Determine the (X, Y) coordinate at the center of the cell enclosing the given text.  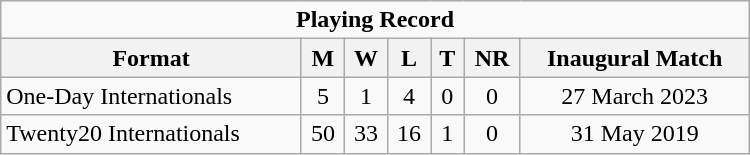
NR (492, 58)
Playing Record (375, 20)
W (366, 58)
27 March 2023 (634, 96)
M (322, 58)
T (448, 58)
Twenty20 Internationals (152, 134)
Format (152, 58)
One-Day Internationals (152, 96)
L (410, 58)
31 May 2019 (634, 134)
4 (410, 96)
5 (322, 96)
33 (366, 134)
50 (322, 134)
16 (410, 134)
Inaugural Match (634, 58)
